Identify which cell holds the provided text, then report its [X, Y] central coordinate. 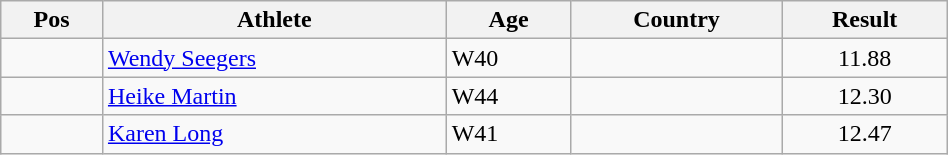
Wendy Seegers [274, 58]
Athlete [274, 20]
Age [508, 20]
Karen Long [274, 134]
Pos [52, 20]
W44 [508, 96]
W40 [508, 58]
11.88 [864, 58]
12.30 [864, 96]
Result [864, 20]
Heike Martin [274, 96]
Country [676, 20]
W41 [508, 134]
12.47 [864, 134]
